For the text-containing cell, return its midpoint in (x, y) coordinate format. 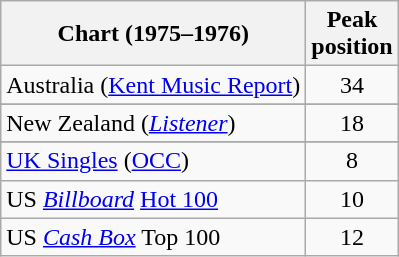
Chart (1975–1976) (154, 34)
12 (352, 237)
18 (352, 123)
US Billboard Hot 100 (154, 199)
8 (352, 161)
US Cash Box Top 100 (154, 237)
UK Singles (OCC) (154, 161)
Australia (Kent Music Report) (154, 85)
10 (352, 199)
34 (352, 85)
New Zealand (Listener) (154, 123)
Peakposition (352, 34)
